Output the [x, y] coordinate of the center of the cell containing the given text.  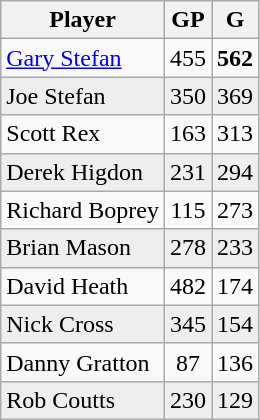
369 [236, 96]
Scott Rex [83, 134]
345 [188, 324]
Gary Stefan [83, 58]
Derek Higdon [83, 172]
Danny Gratton [83, 362]
163 [188, 134]
562 [236, 58]
Brian Mason [83, 248]
136 [236, 362]
455 [188, 58]
Rob Coutts [83, 400]
482 [188, 286]
273 [236, 210]
GP [188, 20]
Nick Cross [83, 324]
115 [188, 210]
G [236, 20]
294 [236, 172]
87 [188, 362]
Joe Stefan [83, 96]
154 [236, 324]
231 [188, 172]
278 [188, 248]
350 [188, 96]
233 [236, 248]
Player [83, 20]
230 [188, 400]
313 [236, 134]
David Heath [83, 286]
129 [236, 400]
174 [236, 286]
Richard Boprey [83, 210]
